Identify which cell holds the provided text, then report its [X, Y] central coordinate. 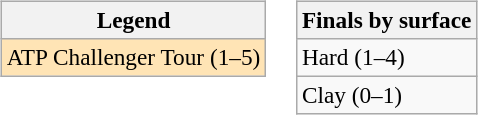
ATP Challenger Tour (1–5) [133, 57]
Finals by surface [387, 20]
Legend [133, 20]
Clay (0–1) [387, 95]
Hard (1–4) [387, 57]
